Return the [X, Y] coordinate for the center point of the cell that contains the specified text.  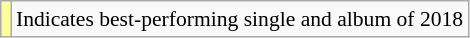
Indicates best-performing single and album of 2018 [240, 19]
